Determine the (x, y) coordinate at the center of the cell enclosing the given text.  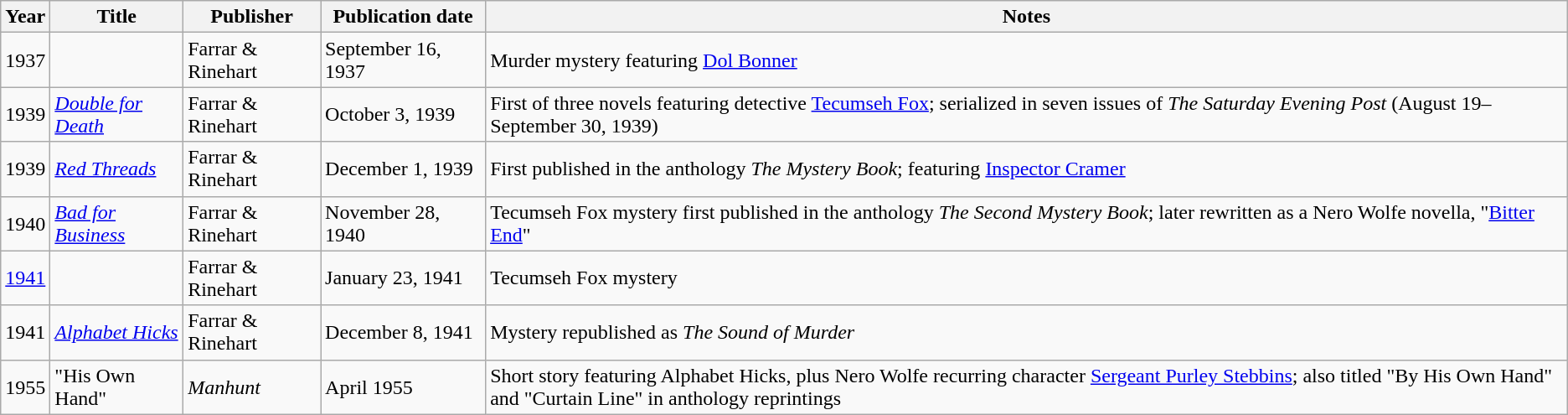
Tecumseh Fox mystery (1027, 278)
Title (117, 17)
Publisher (252, 17)
Publication date (404, 17)
Mystery republished as The Sound of Murder (1027, 332)
January 23, 1941 (404, 278)
Red Threads (117, 169)
First published in the anthology The Mystery Book; featuring Inspector Cramer (1027, 169)
April 1955 (404, 387)
Notes (1027, 17)
Manhunt (252, 387)
September 16, 1937 (404, 60)
"His Own Hand" (117, 387)
Murder mystery featuring Dol Bonner (1027, 60)
December 8, 1941 (404, 332)
1955 (25, 387)
November 28, 1940 (404, 223)
Alphabet Hicks (117, 332)
First of three novels featuring detective Tecumseh Fox; serialized in seven issues of The Saturday Evening Post (August 19–September 30, 1939) (1027, 114)
Year (25, 17)
Tecumseh Fox mystery first published in the anthology The Second Mystery Book; later rewritten as a Nero Wolfe novella, "Bitter End" (1027, 223)
Bad for Business (117, 223)
1940 (25, 223)
1937 (25, 60)
October 3, 1939 (404, 114)
December 1, 1939 (404, 169)
Double for Death (117, 114)
